Output the (x, y) coordinate of the center of the cell containing the given text.  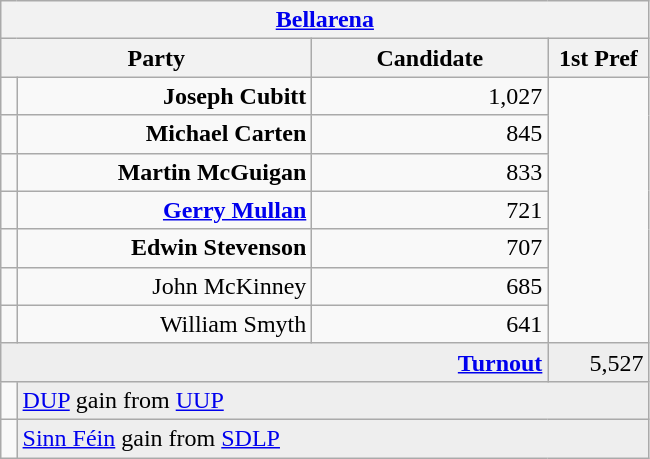
Turnout (274, 362)
William Smyth (164, 324)
Edwin Stevenson (164, 248)
Michael Carten (164, 134)
John McKinney (164, 286)
Martin McGuigan (164, 172)
1,027 (430, 96)
Joseph Cubitt (164, 96)
Sinn Féin gain from SDLP (333, 438)
5,527 (598, 362)
721 (430, 210)
Gerry Mullan (164, 210)
Bellarena (325, 20)
1st Pref (598, 58)
DUP gain from UUP (333, 400)
Party (156, 58)
685 (430, 286)
Candidate (430, 58)
641 (430, 324)
845 (430, 134)
707 (430, 248)
833 (430, 172)
